Find where the given text appears and provide that cell's center as [X, Y] coordinate. 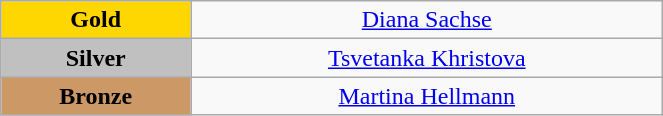
Tsvetanka Khristova [427, 58]
Bronze [96, 96]
Gold [96, 20]
Silver [96, 58]
Diana Sachse [427, 20]
Martina Hellmann [427, 96]
